Determine the [X, Y] coordinate at the center of the cell enclosing the given text.  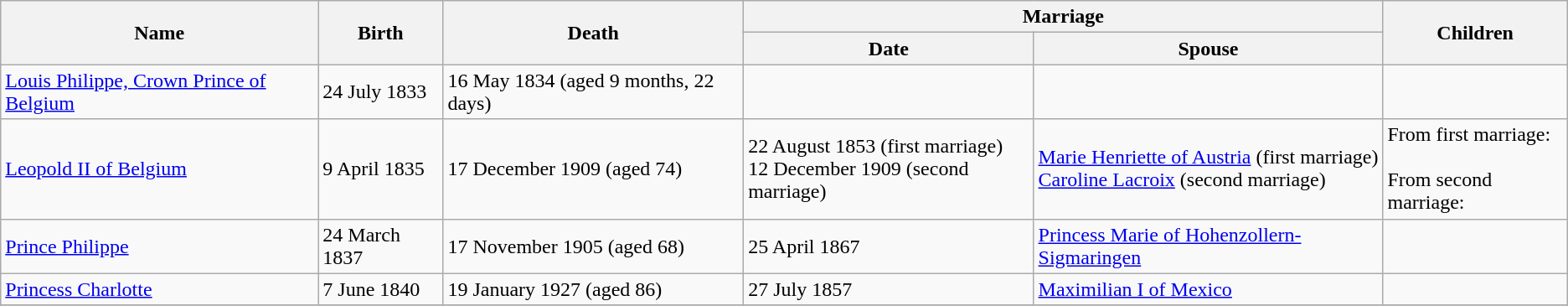
Spouse [1208, 49]
Marriage [1064, 17]
Children [1475, 33]
25 April 1867 [889, 246]
7 June 1840 [380, 289]
Louis Philippe, Crown Prince of Belgium [159, 92]
Princess Marie of Hohenzollern-Sigmaringen [1208, 246]
From first marriage:From second marriage: [1475, 169]
22 August 1853 (first marriage)12 December 1909 (second marriage) [889, 169]
Prince Philippe [159, 246]
Date [889, 49]
Birth [380, 33]
Death [593, 33]
24 July 1833 [380, 92]
Marie Henriette of Austria (first marriage)Caroline Lacroix (second marriage) [1208, 169]
16 May 1834 (aged 9 months, 22 days) [593, 92]
24 March 1837 [380, 246]
9 April 1835 [380, 169]
19 January 1927 (aged 86) [593, 289]
Maximilian I of Mexico [1208, 289]
Leopold II of Belgium [159, 169]
Name [159, 33]
17 December 1909 (aged 74) [593, 169]
17 November 1905 (aged 68) [593, 246]
Princess Charlotte [159, 289]
27 July 1857 [889, 289]
